Identify which cell holds the provided text, then report its [x, y] central coordinate. 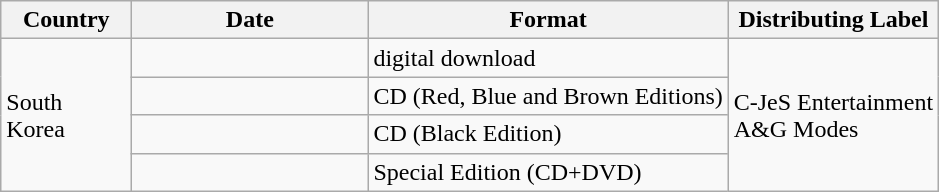
Format [548, 20]
Distributing Label [833, 20]
digital download [548, 58]
Country [66, 20]
CD (Red, Blue and Brown Editions) [548, 96]
CD (Black Edition) [548, 134]
Date [250, 20]
South Korea [66, 115]
Special Edition (CD+DVD) [548, 172]
C-JeS EntertainmentA&G Modes [833, 115]
